From the cell containing the given text, extract its center point as (x, y) coordinate. 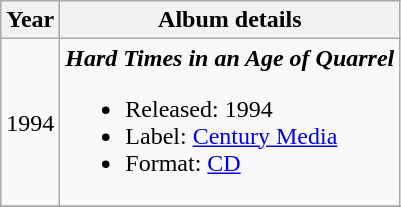
Year (30, 20)
Album details (230, 20)
1994 (30, 122)
Hard Times in an Age of QuarrelReleased: 1994Label: Century MediaFormat: CD (230, 122)
